For the text-containing cell, return its midpoint in (x, y) coordinate format. 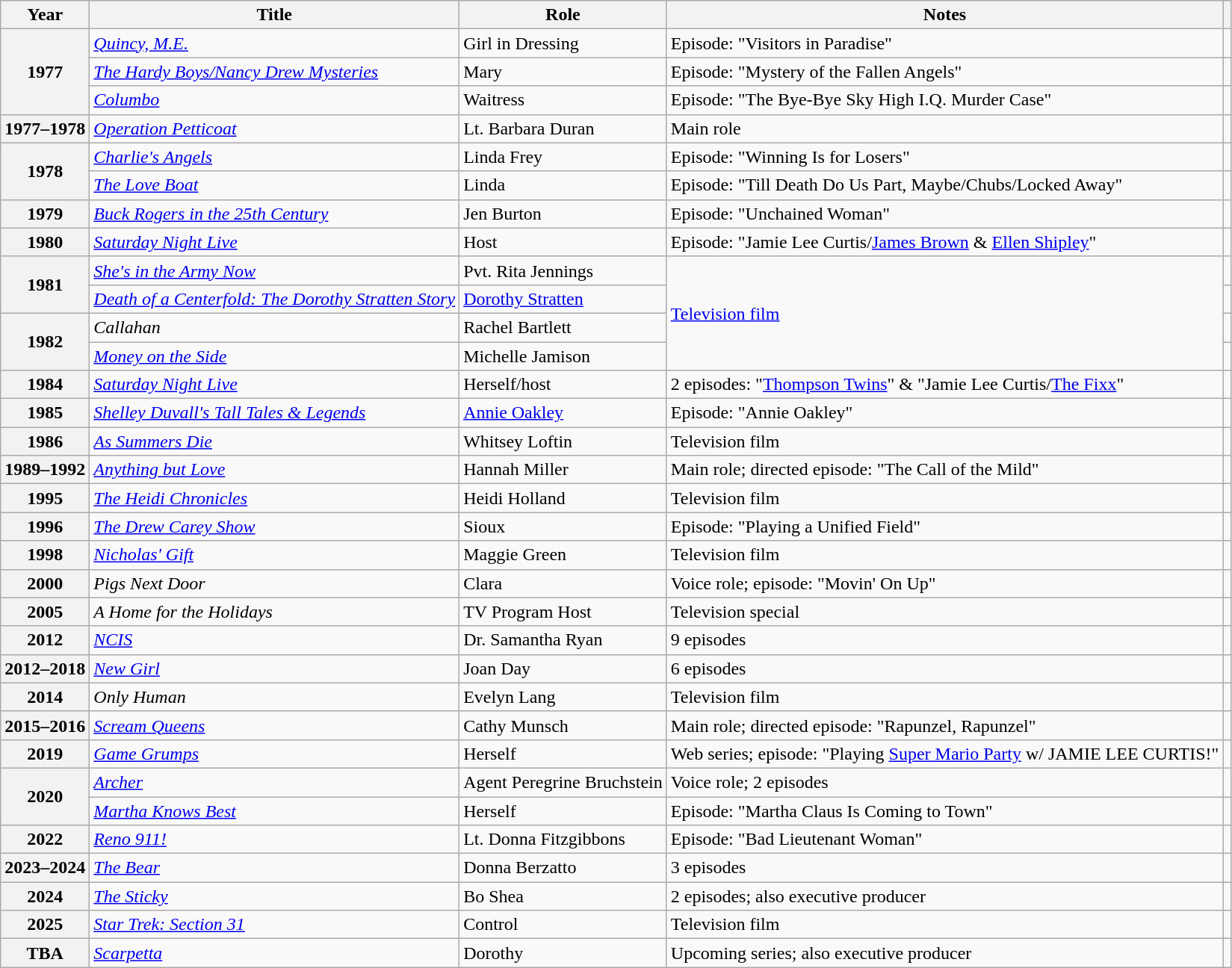
Heidi Holland (563, 498)
1995 (45, 498)
Whitsey Loftin (563, 441)
Annie Oakley (563, 413)
Girl in Dressing (563, 43)
Linda (563, 185)
Nicholas' Gift (275, 555)
Maggie Green (563, 555)
2012 (45, 640)
Dorothy Stratten (563, 299)
Host (563, 242)
Dorothy (563, 953)
Callahan (275, 327)
2024 (45, 896)
Operation Petticoat (275, 128)
Television special (944, 612)
Episode: "Unchained Woman" (944, 214)
Lt. Donna Fitzgibbons (563, 840)
1977 (45, 72)
Linda Frey (563, 157)
1978 (45, 171)
Main role (944, 128)
1977–1978 (45, 128)
Michelle Jamison (563, 356)
1984 (45, 385)
1985 (45, 413)
Title (275, 15)
Voice role; 2 episodes (944, 782)
Year (45, 15)
2005 (45, 612)
Episode: "Till Death Do Us Part, Maybe/Chubs/Locked Away" (944, 185)
2019 (45, 754)
A Home for the Holidays (275, 612)
Dr. Samantha Ryan (563, 640)
Voice role; episode: "Movin' On Up" (944, 583)
Clara (563, 583)
9 episodes (944, 640)
Joan Day (563, 668)
2 episodes: "Thompson Twins" & "Jamie Lee Curtis/The Fixx" (944, 385)
Rachel Bartlett (563, 327)
Pigs Next Door (275, 583)
Columbo (275, 100)
2022 (45, 840)
Buck Rogers in the 25th Century (275, 214)
1986 (45, 441)
Reno 911! (275, 840)
Control (563, 925)
Scarpetta (275, 953)
Death of a Centerfold: The Dorothy Stratten Story (275, 299)
The Love Boat (275, 185)
2 episodes; also executive producer (944, 896)
TBA (45, 953)
Episode: "The Bye-Bye Sky High I.Q. Murder Case" (944, 100)
Donna Berzatto (563, 868)
2015–2016 (45, 725)
2000 (45, 583)
NCIS (275, 640)
2020 (45, 796)
2014 (45, 697)
She's in the Army Now (275, 270)
Hannah Miller (563, 470)
Anything but Love (275, 470)
Only Human (275, 697)
1979 (45, 214)
Game Grumps (275, 754)
The Bear (275, 868)
Episode: "Jamie Lee Curtis/James Brown & Ellen Shipley" (944, 242)
1989–1992 (45, 470)
TV Program Host (563, 612)
3 episodes (944, 868)
Waitress (563, 100)
1996 (45, 527)
Cathy Munsch (563, 725)
1980 (45, 242)
Bo Shea (563, 896)
2025 (45, 925)
Shelley Duvall's Tall Tales & Legends (275, 413)
Episode: "Martha Claus Is Coming to Town" (944, 810)
Lt. Barbara Duran (563, 128)
1982 (45, 341)
Martha Knows Best (275, 810)
New Girl (275, 668)
The Drew Carey Show (275, 527)
Archer (275, 782)
Notes (944, 15)
As Summers Die (275, 441)
The Hardy Boys/Nancy Drew Mysteries (275, 72)
6 episodes (944, 668)
Quincy, M.E. (275, 43)
The Heidi Chronicles (275, 498)
1998 (45, 555)
Episode: "Mystery of the Fallen Angels" (944, 72)
Pvt. Rita Jennings (563, 270)
Evelyn Lang (563, 697)
Main role; directed episode: "Rapunzel, Rapunzel" (944, 725)
Episode: "Visitors in Paradise" (944, 43)
2012–2018 (45, 668)
Sioux (563, 527)
Agent Peregrine Bruchstein (563, 782)
Episode: "Bad Lieutenant Woman" (944, 840)
Upcoming series; also executive producer (944, 953)
Main role; directed episode: "The Call of the Mild" (944, 470)
Role (563, 15)
The Sticky (275, 896)
Episode: "Playing a Unified Field" (944, 527)
2023–2024 (45, 868)
Mary (563, 72)
Star Trek: Section 31 (275, 925)
Jen Burton (563, 214)
1981 (45, 285)
Herself/host (563, 385)
Charlie's Angels (275, 157)
Episode: "Annie Oakley" (944, 413)
Scream Queens (275, 725)
Web series; episode: "Playing Super Mario Party w/ JAMIE LEE CURTIS!" (944, 754)
Money on the Side (275, 356)
Episode: "Winning Is for Losers" (944, 157)
